Scan for the cell matching the given text and deliver its (x, y) coordinate at center. 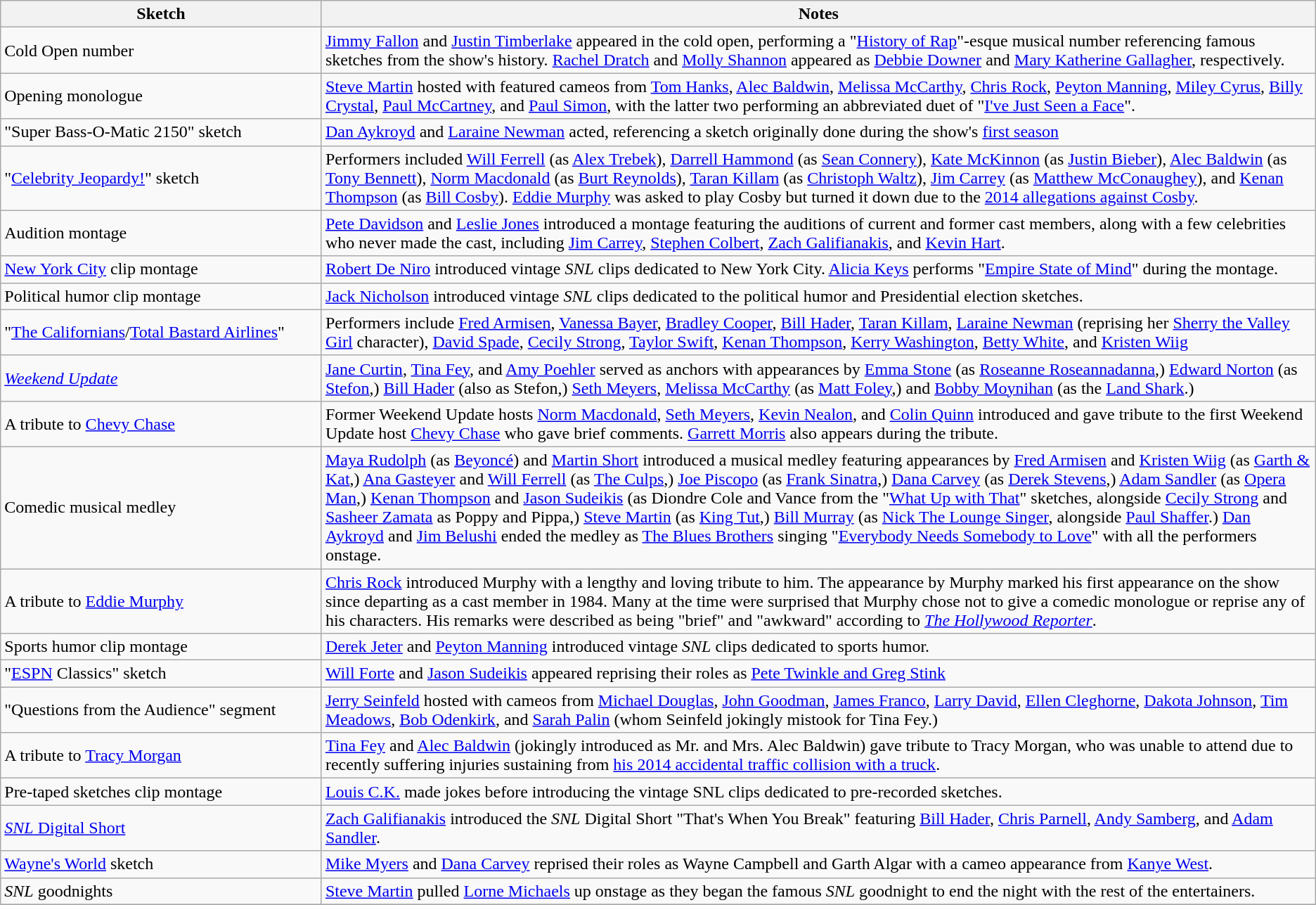
Pre-taped sketches clip montage (162, 792)
A tribute to Eddie Murphy (162, 601)
SNL Digital Short (162, 828)
"Super Bass-O-Matic 2150" sketch (162, 132)
Steve Martin pulled Lorne Michaels up onstage as they began the famous SNL goodnight to end the night with the rest of the entertainers. (818, 891)
Political humor clip montage (162, 296)
Audition montage (162, 233)
A tribute to Chevy Chase (162, 423)
Comedic musical medley (162, 508)
Dan Aykroyd and Laraine Newman acted, referencing a sketch originally done during the show's first season (818, 132)
"Celebrity Jeopardy!" sketch (162, 178)
Sports humor clip montage (162, 647)
Robert De Niro introduced vintage SNL clips dedicated to New York City. Alicia Keys performs "Empire State of Mind" during the montage. (818, 269)
Mike Myers and Dana Carvey reprised their roles as Wayne Campbell and Garth Algar with a cameo appearance from Kanye West. (818, 864)
Cold Open number (162, 51)
Weekend Update (162, 378)
SNL goodnights (162, 891)
New York City clip montage (162, 269)
Will Forte and Jason Sudeikis appeared reprising their roles as Pete Twinkle and Greg Stink (818, 674)
Louis C.K. made jokes before introducing the vintage SNL clips dedicated to pre-recorded sketches. (818, 792)
Opening monologue (162, 96)
A tribute to Tracy Morgan (162, 755)
Derek Jeter and Peyton Manning introduced vintage SNL clips dedicated to sports humor. (818, 647)
"ESPN Classics" sketch (162, 674)
"Questions from the Audience" segment (162, 710)
Sketch (162, 14)
Notes (818, 14)
Jack Nicholson introduced vintage SNL clips dedicated to the political humor and Presidential election sketches. (818, 296)
Wayne's World sketch (162, 864)
Zach Galifianakis introduced the SNL Digital Short "That's When You Break" featuring Bill Hader, Chris Parnell, Andy Samberg, and Adam Sandler. (818, 828)
"The Californians/Total Bastard Airlines" (162, 332)
